Locate the cell with the specified text and output its (X, Y) center coordinate. 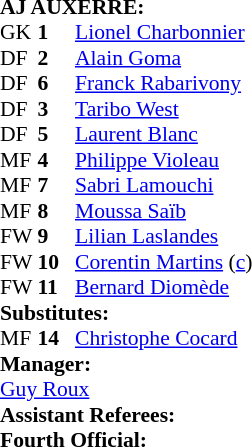
Philippe Violeau (164, 160)
10 (57, 262)
8 (57, 211)
Lilian Laslandes (164, 237)
Laurent Blanc (164, 135)
Bernard Diomède (164, 287)
Taribo West (164, 109)
6 (57, 83)
Alain Goma (164, 58)
Manager: (126, 364)
14 (57, 339)
7 (57, 185)
4 (57, 160)
Sabri Lamouchi (164, 185)
Moussa Saïb (164, 211)
GK (19, 33)
Lionel Charbonnier (164, 33)
Franck Rabarivony (164, 83)
1 (57, 33)
2 (57, 58)
Substitutes: (126, 313)
3 (57, 109)
5 (57, 135)
Christophe Cocard (164, 339)
9 (57, 237)
Corentin Martins (c) (164, 262)
11 (57, 287)
